Determine the (X, Y) coordinate at the center of the cell enclosing the given text.  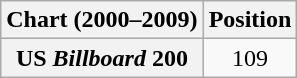
109 (250, 58)
US Billboard 200 (102, 58)
Position (250, 20)
Chart (2000–2009) (102, 20)
